For the text-containing cell, return its midpoint in (x, y) coordinate format. 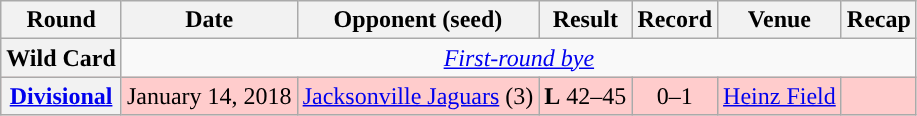
Jacksonville Jaguars (3) (418, 96)
Wild Card (62, 58)
January 14, 2018 (209, 96)
Heinz Field (780, 96)
Record (675, 20)
Venue (780, 20)
Recap (878, 20)
First-round bye (518, 58)
Divisional (62, 96)
Date (209, 20)
Round (62, 20)
0–1 (675, 96)
Opponent (seed) (418, 20)
Result (586, 20)
L 42–45 (586, 96)
